Identify which cell holds the provided text, then report its [X, Y] central coordinate. 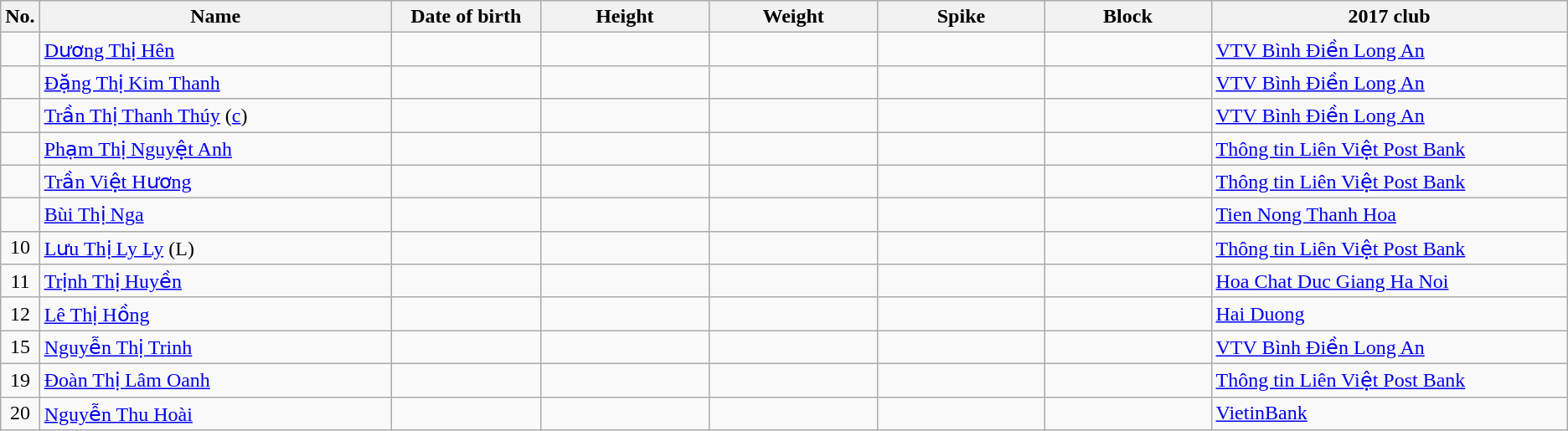
Tien Nong Thanh Hoa [1389, 215]
10 [20, 248]
Lê Thị Hồng [215, 314]
15 [20, 347]
Block [1127, 17]
Đoàn Thị Lâm Oanh [215, 380]
Bùi Thị Nga [215, 215]
Date of birth [466, 17]
Nguyễn Thị Trinh [215, 347]
Hai Duong [1389, 314]
Height [625, 17]
Phạm Thị Nguyệt Anh [215, 149]
Dương Thị Hên [215, 49]
Name [215, 17]
Trần Việt Hương [215, 182]
VietinBank [1389, 413]
19 [20, 380]
2017 club [1389, 17]
Trịnh Thị Huyền [215, 281]
Nguyễn Thu Hoài [215, 413]
Spike [962, 17]
20 [20, 413]
No. [20, 17]
11 [20, 281]
Trần Thị Thanh Thúy (c) [215, 115]
Đặng Thị Kim Thanh [215, 82]
Lưu Thị Ly Ly (L) [215, 248]
12 [20, 314]
Weight [793, 17]
Hoa Chat Duc Giang Ha Noi [1389, 281]
